Pinpoint the cell where the given text exists, returning its (x, y) midpoint coordinate. 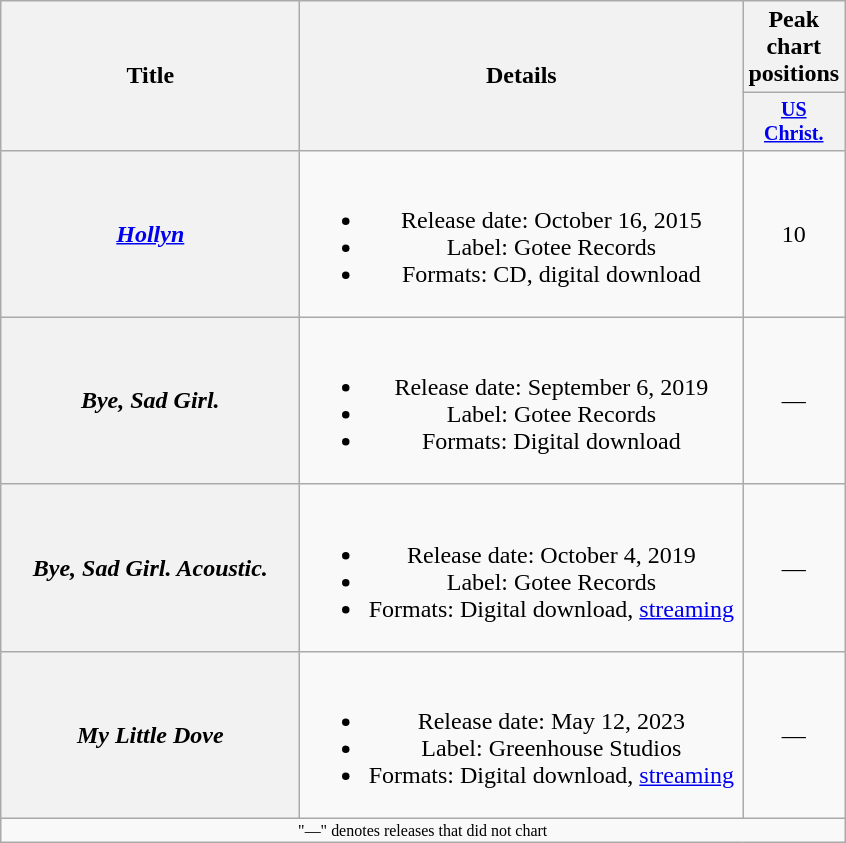
Bye, Sad Girl. Acoustic. (150, 568)
Release date: October 16, 2015Label: Gotee RecordsFormats: CD, digital download (522, 234)
Release date: May 12, 2023Label: Greenhouse StudiosFormats: Digital download, streaming (522, 734)
Details (522, 76)
My Little Dove (150, 734)
Title (150, 76)
"—" denotes releases that did not chart (423, 831)
Release date: October 4, 2019Label: Gotee RecordsFormats: Digital download, streaming (522, 568)
Bye, Sad Girl. (150, 400)
10 (794, 234)
Peak chart positions (794, 47)
Release date: September 6, 2019Label: Gotee RecordsFormats: Digital download (522, 400)
USChrist. (794, 122)
Hollyn (150, 234)
